Return the [x, y] coordinate for the center point of the cell that contains the specified text.  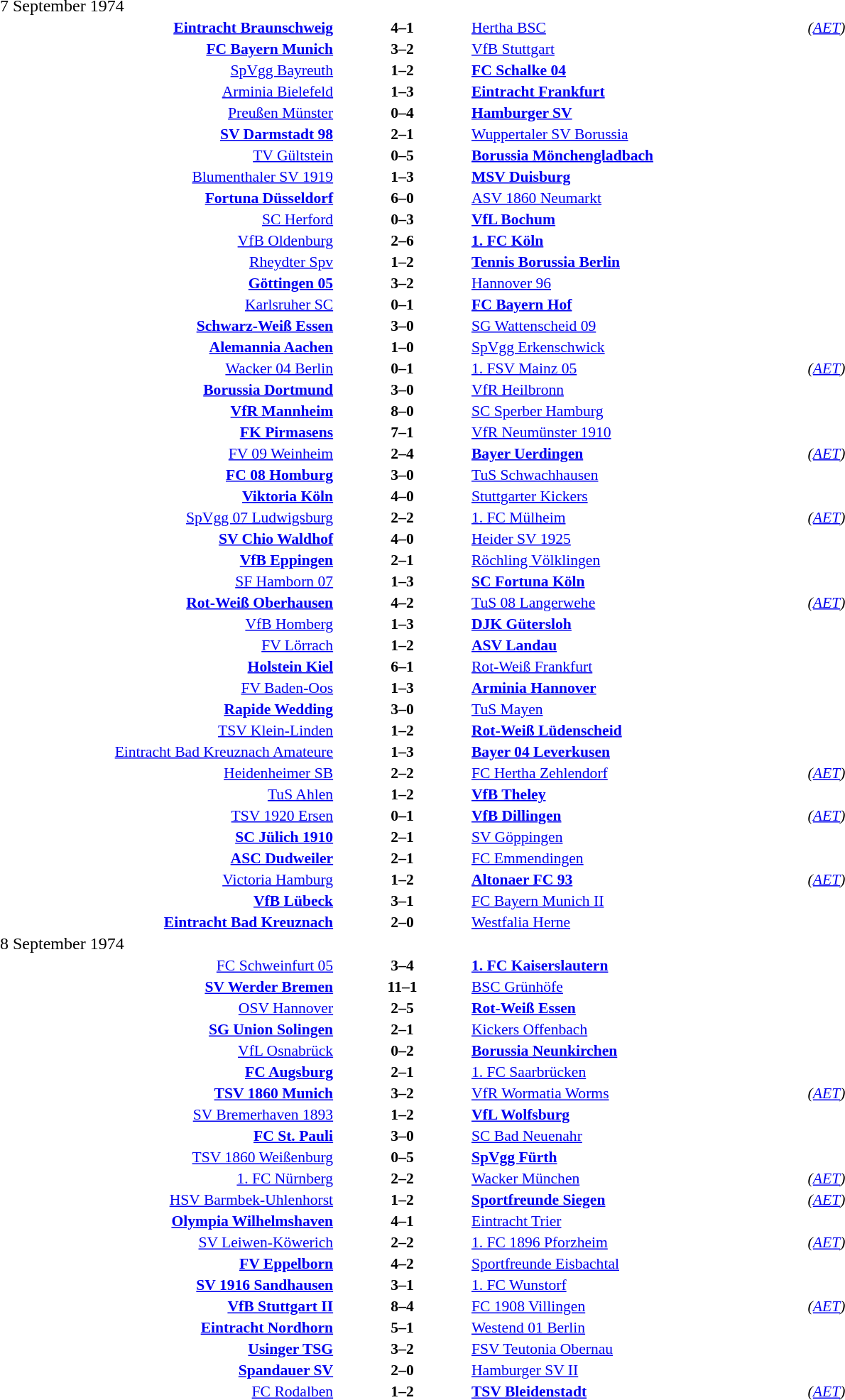
Wacker München [638, 1178]
1–0 [402, 346]
VfL Wolfsburg [638, 1115]
0–3 [402, 219]
Kickers Offenbach [638, 1029]
SV Göppingen [638, 836]
Bayer Uerdingen [638, 453]
FC Schalke 04 [638, 70]
2–6 [402, 240]
Sportfreunde Siegen [638, 1200]
TuS Schwachhausen [638, 474]
VfB Stuttgart [638, 48]
TuS 08 Langerwehe [638, 602]
FC Bayern Munich II [638, 900]
DJK Gütersloh [638, 623]
Rot-Weiß Essen [638, 1008]
Westfalia Herne [638, 922]
SpVgg Fürth [638, 1157]
MSV Duisburg [638, 176]
Sportfreunde Eisbachtal [638, 1264]
FSV Teutonia Obernau [638, 1349]
Arminia Hannover [638, 687]
Heider SV 1925 [638, 538]
VfR Wormatia Worms [638, 1093]
1. FC Köln [638, 240]
Westend 01 Berlin [638, 1328]
ASV Landau [638, 645]
VfR Heilbronn [638, 389]
VfB Dillingen [638, 815]
ASV 1860 Neumarkt [638, 197]
2–5 [402, 1008]
11–1 [402, 987]
FC 1908 Villingen [638, 1306]
0–2 [402, 1051]
1. FC Wunstorf [638, 1285]
VfR Neumünster 1910 [638, 432]
8–0 [402, 410]
5–1 [402, 1328]
Hertha BSC [638, 27]
FC Bayern Hof [638, 304]
Wuppertaler SV Borussia [638, 133]
Hamburger SV [638, 112]
6–1 [402, 666]
Tennis Borussia Berlin [638, 261]
Rot-Weiß Frankfurt [638, 666]
VfL Bochum [638, 219]
Borussia Mönchengladbach [638, 155]
SG Wattenscheid 09 [638, 325]
Rot-Weiß Lüdenscheid [638, 730]
SC Sperber Hamburg [638, 410]
Eintracht Frankfurt [638, 91]
1. FC Mülheim [638, 517]
Eintracht Trier [638, 1221]
TuS Mayen [638, 709]
Hamburger SV II [638, 1370]
Bayer 04 Leverkusen [638, 751]
SC Bad Neuenahr [638, 1136]
Borussia Neunkirchen [638, 1051]
1. FC Saarbrücken [638, 1072]
1. FSV Mainz 05 [638, 368]
Hannover 96 [638, 283]
1. FC Kaiserslautern [638, 966]
Röchling Völklingen [638, 559]
Altonaer FC 93 [638, 879]
SpVgg Erkenschwick [638, 346]
BSC Grünhöfe [638, 987]
VfB Theley [638, 794]
FC Hertha Zehlendorf [638, 772]
SC Fortuna Köln [638, 581]
3–4 [402, 966]
Stuttgarter Kickers [638, 496]
6–0 [402, 197]
1. FC 1896 Pforzheim [638, 1242]
8–4 [402, 1306]
7–1 [402, 432]
0–4 [402, 112]
FC Emmendingen [638, 858]
2–4 [402, 453]
